For the text-containing cell, return its midpoint in (X, Y) coordinate format. 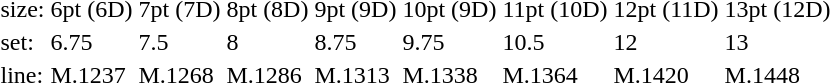
6.75 (92, 42)
10.5 (555, 42)
8.75 (356, 42)
9.75 (450, 42)
8 (268, 42)
7.5 (180, 42)
12 (666, 42)
